Search for the cell housing the specified text and yield its [X, Y] center coordinate. 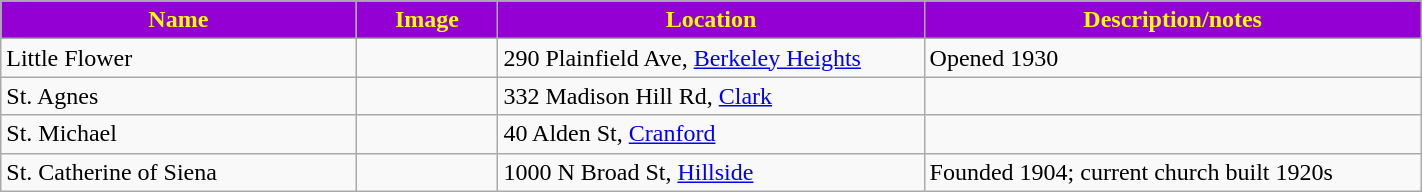
St. Agnes [178, 96]
290 Plainfield Ave, Berkeley Heights [711, 58]
1000 N Broad St, Hillside [711, 172]
Opened 1930 [1172, 58]
Name [178, 20]
40 Alden St, Cranford [711, 134]
Location [711, 20]
Founded 1904; current church built 1920s [1172, 172]
Little Flower [178, 58]
St. Michael [178, 134]
St. Catherine of Siena [178, 172]
Description/notes [1172, 20]
332 Madison Hill Rd, Clark [711, 96]
Image [427, 20]
